Locate the cell with the specified text and output its [x, y] center coordinate. 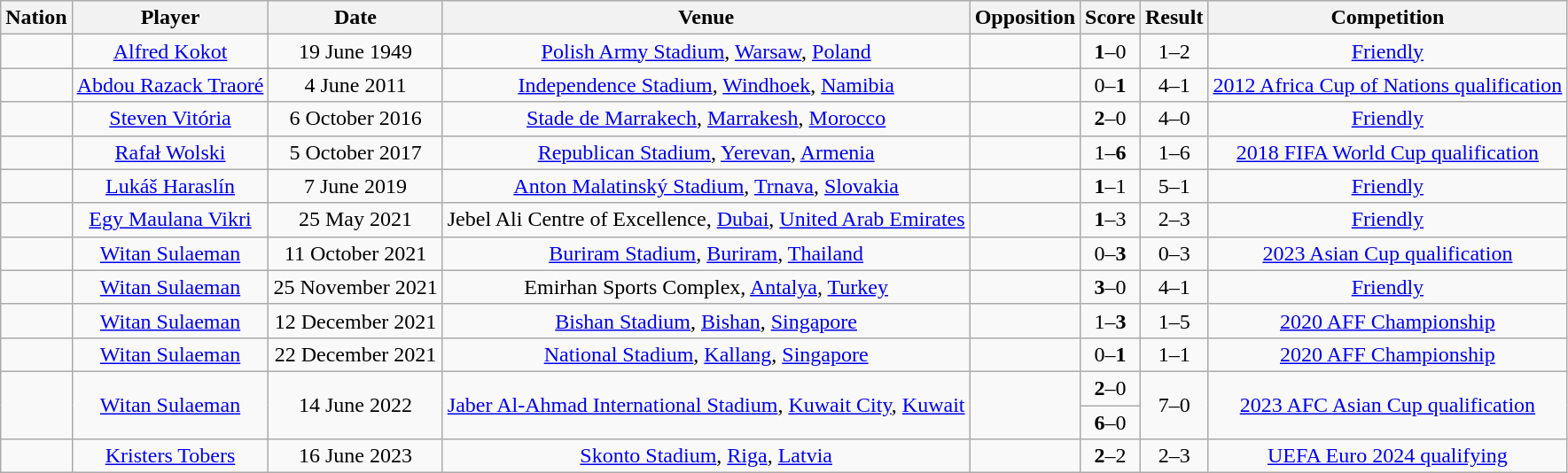
5 October 2017 [355, 152]
2023 Asian Cup qualification [1388, 253]
Buriram Stadium, Buriram, Thailand [706, 253]
Emirhan Sports Complex, Antalya, Turkey [706, 287]
Nation [36, 18]
6–0 [1111, 423]
14 June 2022 [355, 405]
25 November 2021 [355, 287]
6 October 2016 [355, 119]
1–2 [1174, 51]
3–0 [1111, 287]
Date [355, 18]
2018 FIFA World Cup qualification [1388, 152]
7–0 [1174, 405]
Steven Vitória [170, 119]
1–5 [1174, 321]
2012 Africa Cup of Nations qualification [1388, 85]
Bishan Stadium, Bishan, Singapore [706, 321]
Republican Stadium, Yerevan, Armenia [706, 152]
Polish Army Stadium, Warsaw, Poland [706, 51]
4 June 2011 [355, 85]
2023 AFC Asian Cup qualification [1388, 405]
Stade de Marrakech, Marrakesh, Morocco [706, 119]
Anton Malatinský Stadium, Trnava, Slovakia [706, 186]
Rafał Wolski [170, 152]
Alfred Kokot [170, 51]
Jaber Al-Ahmad International Stadium, Kuwait City, Kuwait [706, 405]
16 June 2023 [355, 456]
2–2 [1111, 456]
4–0 [1174, 119]
Opposition [1025, 18]
1–0 [1111, 51]
Kristers Tobers [170, 456]
National Stadium, Kallang, Singapore [706, 354]
Player [170, 18]
22 December 2021 [355, 354]
Score [1111, 18]
Egy Maulana Vikri [170, 220]
5–1 [1174, 186]
11 October 2021 [355, 253]
Result [1174, 18]
Competition [1388, 18]
7 June 2019 [355, 186]
Jebel Ali Centre of Excellence, Dubai, United Arab Emirates [706, 220]
Independence Stadium, Windhoek, Namibia [706, 85]
UEFA Euro 2024 qualifying [1388, 456]
25 May 2021 [355, 220]
19 June 1949 [355, 51]
12 December 2021 [355, 321]
Venue [706, 18]
Abdou Razack Traoré [170, 85]
Lukáš Haraslín [170, 186]
Skonto Stadium, Riga, Latvia [706, 456]
